Provide the (x, y) coordinate of the cell's center where the given text is located.  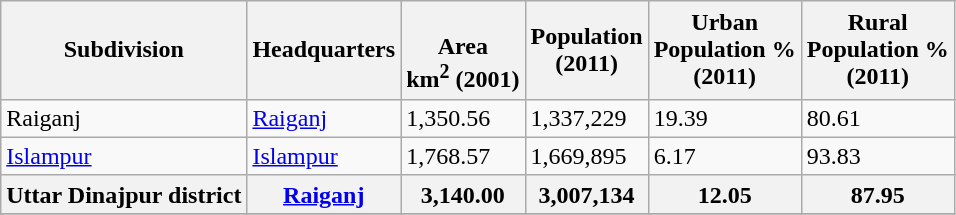
1,350.56 (463, 118)
6.17 (724, 156)
Population(2011) (586, 50)
1,768.57 (463, 156)
UrbanPopulation %(2011) (724, 50)
80.61 (878, 118)
19.39 (724, 118)
3,140.00 (463, 194)
Areakm2 (2001) (463, 50)
1,669,895 (586, 156)
3,007,134 (586, 194)
12.05 (724, 194)
87.95 (878, 194)
1,337,229 (586, 118)
Rural Population % (2011) (878, 50)
Headquarters (324, 50)
Uttar Dinajpur district (124, 194)
93.83 (878, 156)
Subdivision (124, 50)
